Provide the [x, y] coordinate of the cell's center where the given text is located.  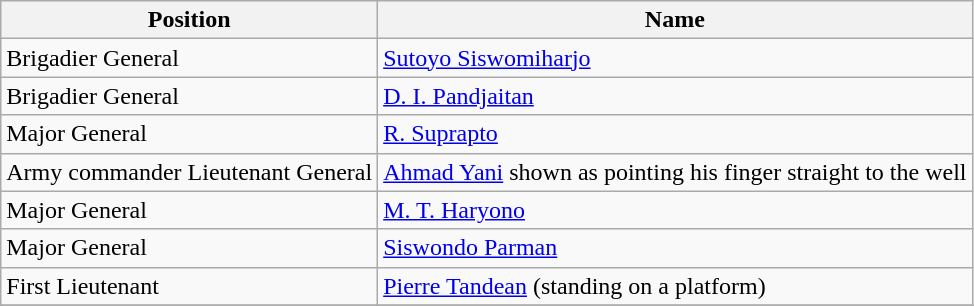
Sutoyo Siswomiharjo [675, 58]
Name [675, 20]
Pierre Tandean (standing on a platform) [675, 286]
Siswondo Parman [675, 248]
R. Suprapto [675, 134]
D. I. Pandjaitan [675, 96]
Position [190, 20]
First Lieutenant [190, 286]
M. T. Haryono [675, 210]
Ahmad Yani shown as pointing his finger straight to the well [675, 172]
Army commander Lieutenant General [190, 172]
